For the text-containing cell, return its midpoint in (x, y) coordinate format. 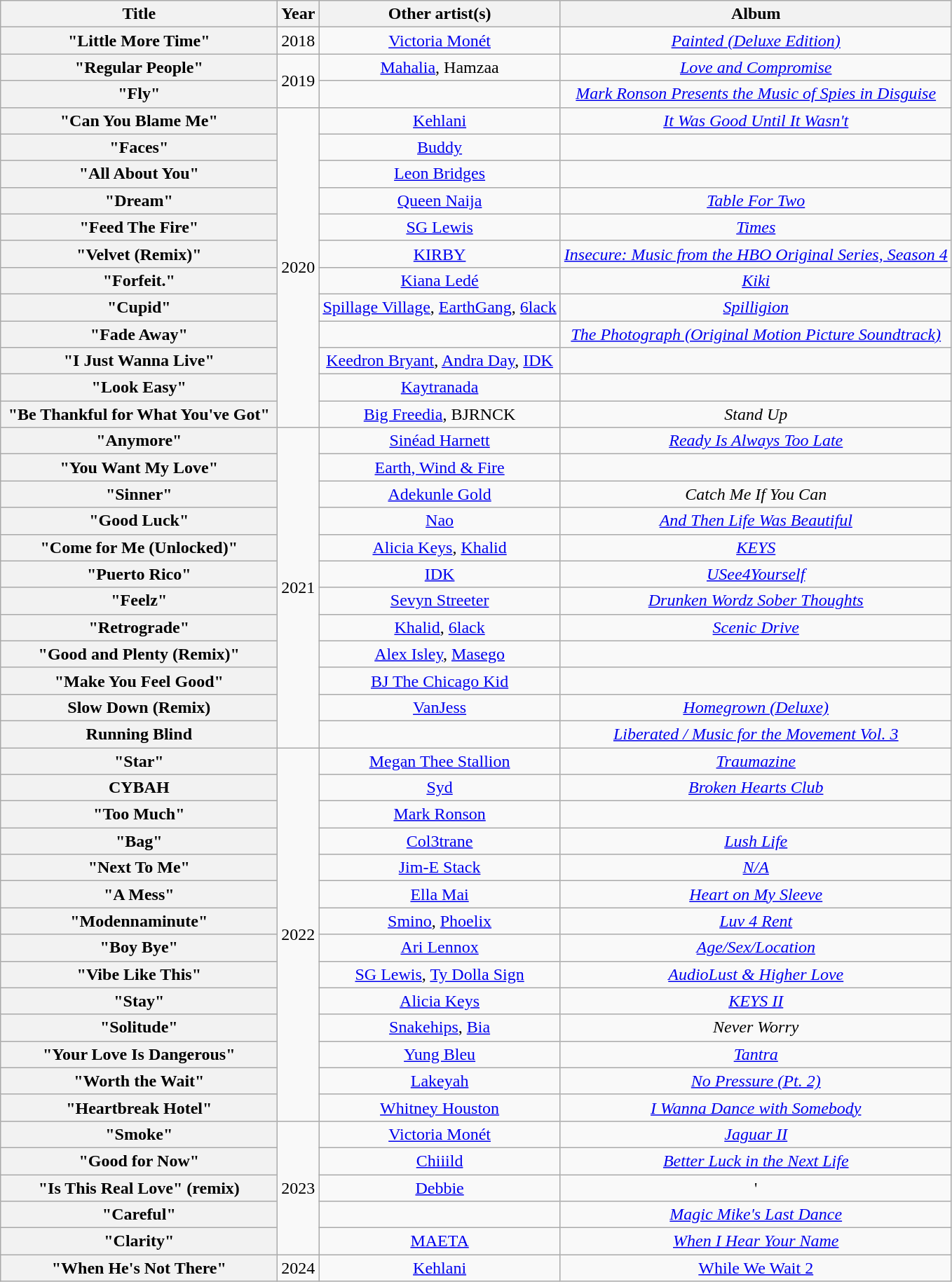
Slow Down (Remix) (139, 707)
"Modennaminute" (139, 921)
"Forfeit." (139, 280)
Tantra (756, 1054)
Insecure: Music from the HBO Original Series, Season 4 (756, 254)
2023 (299, 1187)
Debbie (440, 1188)
Year (299, 14)
2018 (299, 41)
"I Just Wanna Live" (139, 361)
"Star" (139, 761)
"You Want My Love" (139, 468)
While We Wait 2 (756, 1268)
Scenic Drive (756, 627)
VanJess (440, 707)
Drunken Wordz Sober Thoughts (756, 601)
"Regular People" (139, 67)
Buddy (440, 147)
"Little More Time" (139, 41)
2022 (299, 934)
"Next To Me" (139, 868)
"Anymore" (139, 441)
Mark Ronson Presents the Music of Spies in Disguise (756, 94)
"Smoke" (139, 1134)
Nao (440, 521)
And Then Life Was Beautiful (756, 521)
Better Luck in the Next Life (756, 1161)
Big Freedia, BJRNCK (440, 414)
Alicia Keys (440, 1001)
"Make You Feel Good" (139, 681)
Spillage Village, EarthGang, 6lack (440, 307)
Mark Ronson (440, 814)
Never Worry (756, 1028)
Sevyn Streeter (440, 601)
Lakeyah (440, 1081)
"Careful" (139, 1215)
"Puerto Rico" (139, 574)
Traumazine (756, 761)
"Faces" (139, 147)
Lush Life (756, 841)
"Fly" (139, 94)
Whitney Houston (440, 1107)
Running Blind (139, 734)
Ari Lennox (440, 948)
KEYS (756, 547)
Yung Bleu (440, 1054)
N/A (756, 868)
Megan Thee Stallion (440, 761)
"Come for Me (Unlocked)" (139, 547)
Heart on My Sleeve (756, 894)
Queen Naija (440, 200)
"Can You Blame Me" (139, 121)
Stand Up (756, 414)
Love and Compromise (756, 67)
When I Hear Your Name (756, 1241)
BJ The Chicago Kid (440, 681)
Chiiild (440, 1161)
"Worth the Wait" (139, 1081)
"Retrograde" (139, 627)
"Stay" (139, 1001)
Keedron Bryant, Andra Day, IDK (440, 361)
Col3trane (440, 841)
CYBAH (139, 788)
"Dream" (139, 200)
Alicia Keys, Khalid (440, 547)
"Cupid" (139, 307)
"Feed The Fire" (139, 227)
"Fade Away" (139, 334)
Magic Mike's Last Dance (756, 1215)
Smino, Phoelix (440, 921)
"Feelz" (139, 601)
Spilligion (756, 307)
"Good and Plenty (Remix)" (139, 654)
Album (756, 14)
Liberated / Music for the Movement Vol. 3 (756, 734)
"All About You" (139, 174)
KIRBY (440, 254)
"Good for Now" (139, 1161)
"A Mess" (139, 894)
IDK (440, 574)
Khalid, 6lack (440, 627)
2024 (299, 1268)
MAETA (440, 1241)
Jim-E Stack (440, 868)
Leon Bridges (440, 174)
"Good Luck" (139, 521)
Syd (440, 788)
Kiana Ledé (440, 280)
' (756, 1188)
SG Lewis, Ty Dolla Sign (440, 974)
Earth, Wind & Fire (440, 468)
It Was Good Until It Wasn't (756, 121)
"Is This Real Love" (remix) (139, 1188)
Luv 4 Rent (756, 921)
Ready Is Always Too Late (756, 441)
Age/Sex/Location (756, 948)
"Heartbreak Hotel" (139, 1107)
I Wanna Dance with Somebody (756, 1107)
AudioLust & Higher Love (756, 974)
Snakehips, Bia (440, 1028)
2019 (299, 81)
Other artist(s) (440, 14)
Table For Two (756, 200)
No Pressure (Pt. 2) (756, 1081)
Ella Mai (440, 894)
Title (139, 14)
Kaytranada (440, 388)
2021 (299, 587)
"Velvet (Remix)" (139, 254)
Catch Me If You Can (756, 494)
Adekunle Gold (440, 494)
Painted (Deluxe Edition) (756, 41)
SG Lewis (440, 227)
Mahalia, Hamzaa (440, 67)
Alex Isley, Masego (440, 654)
"Clarity" (139, 1241)
The Photograph (Original Motion Picture Soundtrack) (756, 334)
Sinéad Harnett (440, 441)
"When He's Not There" (139, 1268)
"Be Thankful for What You've Got" (139, 414)
Homegrown (Deluxe) (756, 707)
"Solitude" (139, 1028)
"Vibe Like This" (139, 974)
"Look Easy" (139, 388)
"Your Love Is Dangerous" (139, 1054)
"Too Much" (139, 814)
KEYS II (756, 1001)
2020 (299, 268)
USee4Yourself (756, 574)
"Boy Bye" (139, 948)
"Bag" (139, 841)
"Sinner" (139, 494)
Kiki (756, 280)
Jaguar II (756, 1134)
Broken Hearts Club (756, 788)
Times (756, 227)
